Output the (x, y) coordinate of the center of the cell containing the given text.  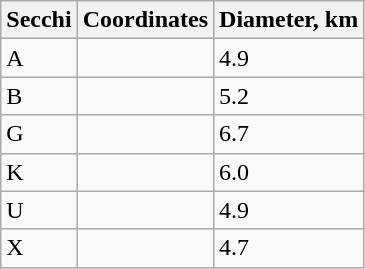
4.7 (289, 248)
X (39, 248)
6.7 (289, 134)
U (39, 210)
6.0 (289, 172)
A (39, 58)
G (39, 134)
5.2 (289, 96)
K (39, 172)
Coordinates (145, 20)
Diameter, km (289, 20)
Secchi (39, 20)
B (39, 96)
